Provide the (X, Y) coordinate of the cell's center where the given text is located.  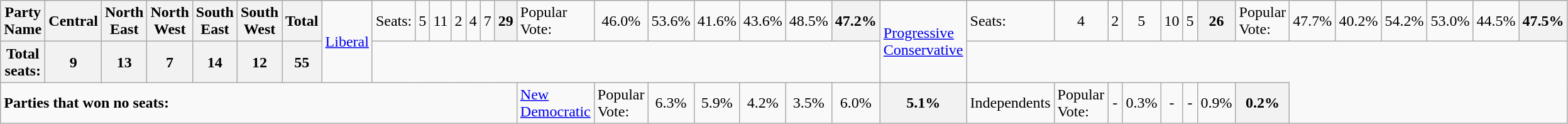
47.7% (1312, 21)
44.5% (1496, 21)
Total (302, 21)
NewDemocratic (556, 103)
5.9% (716, 103)
43.6% (763, 21)
North East (124, 21)
0.3% (1141, 103)
6.0% (856, 103)
Party Name (23, 21)
Liberal (347, 42)
53.6% (671, 21)
9 (74, 62)
North West (170, 21)
47.2% (856, 21)
47.5% (1543, 21)
54.2% (1404, 21)
10 (1171, 21)
0.2% (1263, 103)
55 (302, 62)
11 (441, 21)
South West (259, 21)
12 (259, 62)
South East (215, 21)
4.2% (763, 103)
0.9% (1217, 103)
Parties that won no seats: (259, 103)
26 (1217, 21)
3.5% (808, 103)
Independents (1011, 103)
29 (505, 21)
41.6% (716, 21)
6.3% (671, 103)
Central (74, 21)
ProgressiveConservative (923, 42)
Total seats: (23, 62)
48.5% (808, 21)
13 (124, 62)
46.0% (621, 21)
40.2% (1359, 21)
53.0% (1450, 21)
14 (215, 62)
5.1% (923, 103)
